Identify which cell holds the provided text, then report its (X, Y) central coordinate. 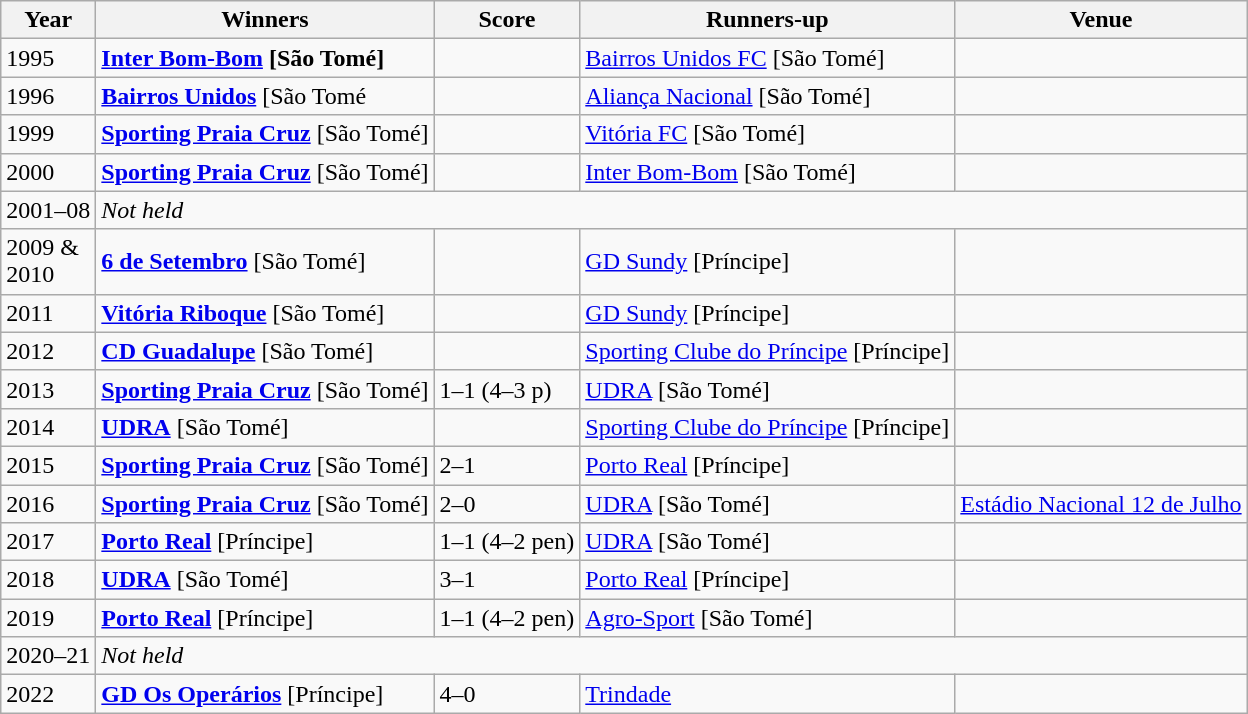
Venue (1101, 20)
2017 (48, 542)
4–0 (507, 694)
2016 (48, 503)
2009 &2010 (48, 262)
Agro-Sport [São Tomé] (768, 618)
2013 (48, 389)
Aliança Nacional [São Tomé] (768, 96)
Runners-up (768, 20)
2020–21 (48, 656)
2019 (48, 618)
Bairros Unidos [São Tomé (265, 96)
Winners (265, 20)
Year (48, 20)
2015 (48, 465)
2018 (48, 580)
1995 (48, 58)
Bairros Unidos FC [São Tomé] (768, 58)
Vitória Riboque [São Tomé] (265, 313)
2022 (48, 694)
Trindade (768, 694)
Vitória FC [São Tomé] (768, 134)
2000 (48, 172)
1996 (48, 96)
2011 (48, 313)
1–1 (4–3 p) (507, 389)
GD Os Operários [Príncipe] (265, 694)
2001–08 (48, 210)
2014 (48, 427)
2012 (48, 351)
2–0 (507, 503)
Score (507, 20)
6 de Setembro [São Tomé] (265, 262)
Estádio Nacional 12 de Julho (1101, 503)
2–1 (507, 465)
3–1 (507, 580)
CD Guadalupe [São Tomé] (265, 351)
1999 (48, 134)
